Detect which cell encompasses the target text, then output its (X, Y) center coordinate. 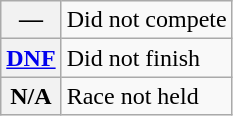
Did not finish (146, 58)
N/A (31, 96)
Race not held (146, 96)
— (31, 20)
DNF (31, 58)
Did not compete (146, 20)
